Output the (x, y) coordinate of the center of the cell containing the given text.  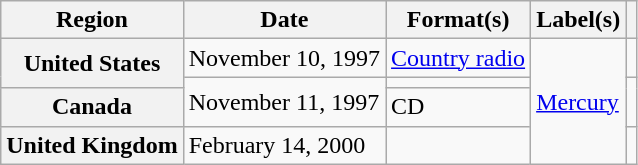
United States (92, 64)
Date (284, 20)
November 10, 1997 (284, 58)
Canada (92, 107)
Label(s) (578, 20)
Format(s) (458, 20)
Region (92, 20)
United Kingdom (92, 145)
CD (458, 107)
Country radio (458, 58)
February 14, 2000 (284, 145)
Mercury (578, 102)
November 11, 1997 (284, 102)
